Return the [X, Y] coordinate for the center point of the cell that contains the specified text.  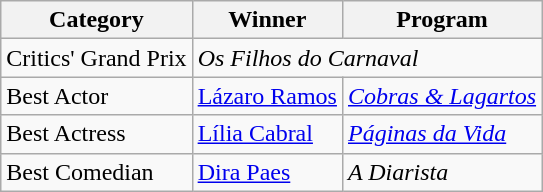
Best Actress [96, 134]
Program [442, 20]
Lázaro Ramos [267, 96]
Dira Paes [267, 172]
Winner [267, 20]
A Diarista [442, 172]
Critics' Grand Prix [96, 58]
Best Actor [96, 96]
Os Filhos do Carnaval [366, 58]
Lília Cabral [267, 134]
Páginas da Vida [442, 134]
Category [96, 20]
Best Comedian [96, 172]
Cobras & Lagartos [442, 96]
